From the cell containing the given text, extract its center point as (X, Y) coordinate. 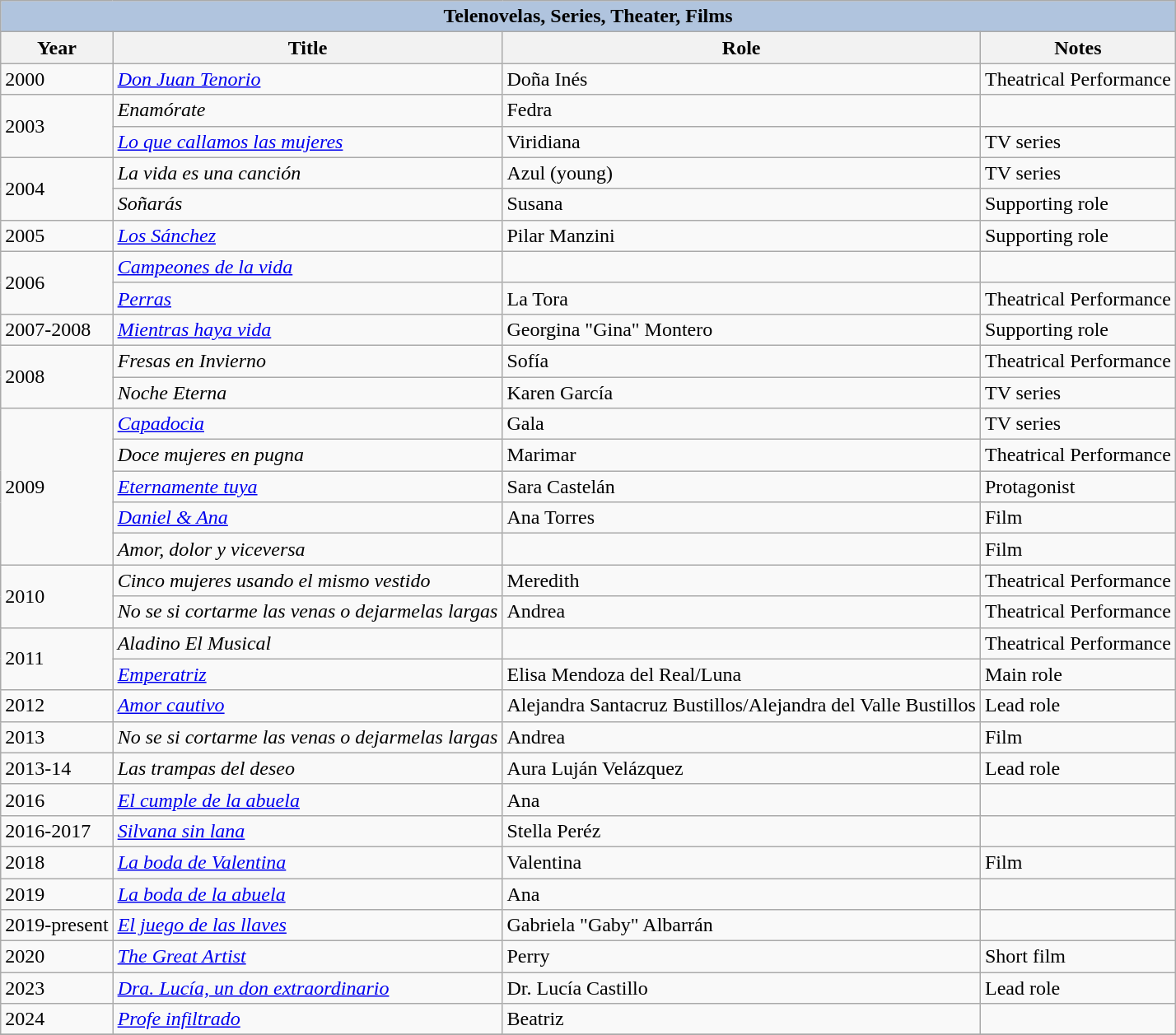
Stella Peréz (741, 831)
Amor, dolor y viceversa (308, 549)
La vida es una canción (308, 173)
Enamórate (308, 110)
2012 (57, 706)
Gabriela "Gaby" Albarrán (741, 925)
Cinco mujeres usando el mismo vestido (308, 580)
2006 (57, 282)
Telenovelas, Series, Theater, Films (588, 16)
Role (741, 48)
Karen García (741, 393)
Amor cautivo (308, 706)
Meredith (741, 580)
Aladino El Musical (308, 643)
Campeones de la vida (308, 267)
2020 (57, 957)
La boda de Valentina (308, 862)
Aura Luján Velázquez (741, 768)
Viridiana (741, 142)
Las trampas del deseo (308, 768)
Perras (308, 298)
Alejandra Santacruz Bustillos/Alejandra del Valle Bustillos (741, 706)
Title (308, 48)
Beatriz (741, 1019)
2005 (57, 235)
Lo que callamos las mujeres (308, 142)
2024 (57, 1019)
Notes (1077, 48)
Marimar (741, 455)
Sara Castelán (741, 487)
Georgina "Gina" Montero (741, 329)
Main role (1077, 674)
2013-14 (57, 768)
2016 (57, 800)
Gala (741, 424)
2009 (57, 487)
Fedra (741, 110)
2023 (57, 988)
2007-2008 (57, 329)
Emperatriz (308, 674)
Noche Eterna (308, 393)
Ana Torres (741, 518)
Year (57, 48)
Dr. Lucía Castillo (741, 988)
Dra. Lucía, un don extraordinario (308, 988)
La boda de la abuela (308, 893)
Doce mujeres en pugna (308, 455)
Pilar Manzini (741, 235)
Soñarás (308, 204)
Sofía (741, 361)
Mientras haya vida (308, 329)
El cumple de la abuela (308, 800)
Elisa Mendoza del Real/Luna (741, 674)
Capadocia (308, 424)
Azul (young) (741, 173)
Daniel & Ana (308, 518)
2003 (57, 126)
2019 (57, 893)
Los Sánchez (308, 235)
Short film (1077, 957)
Don Juan Tenorio (308, 79)
Valentina (741, 862)
Susana (741, 204)
2013 (57, 737)
Profe infiltrado (308, 1019)
2004 (57, 189)
2000 (57, 79)
Protagonist (1077, 487)
Eternamente tuya (308, 487)
2008 (57, 376)
2010 (57, 596)
La Tora (741, 298)
El juego de las llaves (308, 925)
Silvana sin lana (308, 831)
Doña Inés (741, 79)
2016-2017 (57, 831)
2019-present (57, 925)
The Great Artist (308, 957)
Perry (741, 957)
2018 (57, 862)
Fresas en Invierno (308, 361)
2011 (57, 659)
